Search for the cell housing the specified text and yield its (X, Y) center coordinate. 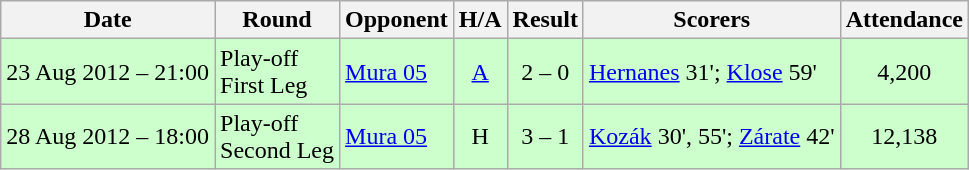
H (480, 136)
Kozák 30', 55'; Zárate 42' (712, 136)
Attendance (904, 20)
4,200 (904, 72)
2 – 0 (545, 72)
Hernanes 31'; Klose 59' (712, 72)
Opponent (397, 20)
28 Aug 2012 – 18:00 (108, 136)
Scorers (712, 20)
Play-offFirst Leg (276, 72)
Result (545, 20)
A (480, 72)
Round (276, 20)
3 – 1 (545, 136)
H/A (480, 20)
Date (108, 20)
23 Aug 2012 – 21:00 (108, 72)
12,138 (904, 136)
Play-offSecond Leg (276, 136)
